Extract the [X, Y] coordinate from the center of the cell holding the provided text.  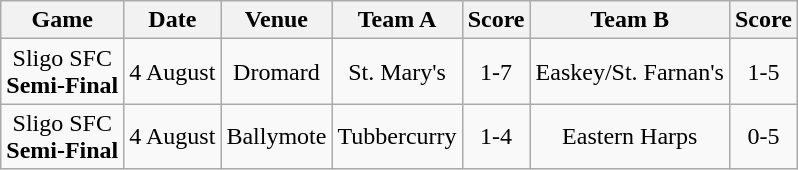
Date [172, 20]
St. Mary's [397, 72]
1-5 [763, 72]
1-7 [496, 72]
0-5 [763, 136]
Dromard [276, 72]
Venue [276, 20]
1-4 [496, 136]
Game [62, 20]
Tubbercurry [397, 136]
Eastern Harps [630, 136]
Team A [397, 20]
Team B [630, 20]
Ballymote [276, 136]
Easkey/St. Farnan's [630, 72]
